Return the (x, y) coordinate for the center point of the cell that contains the specified text.  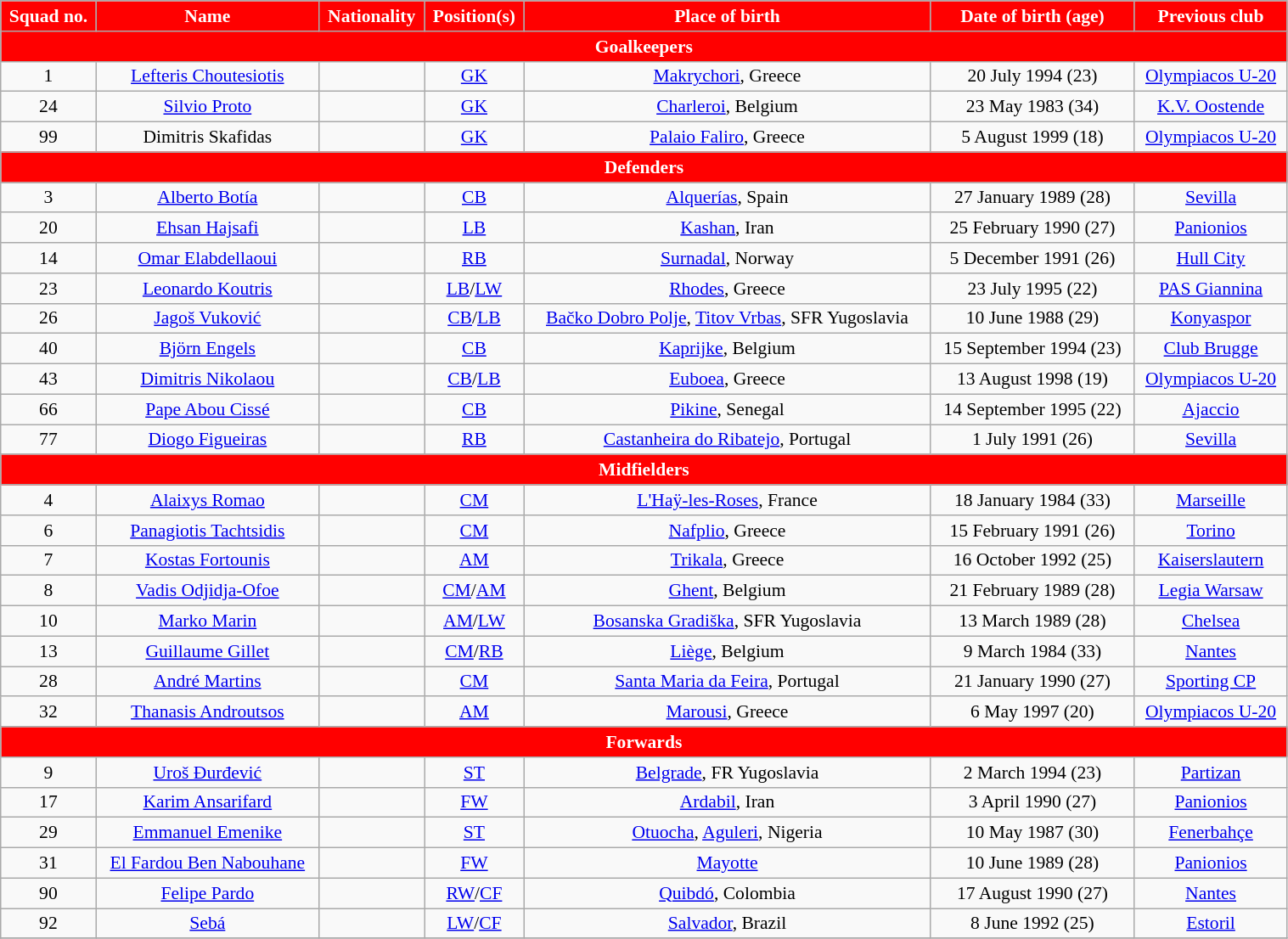
Makrychori, Greece (727, 76)
Marousi, Greece (727, 712)
LB/LW (474, 289)
40 (48, 349)
5 August 1999 (18) (1032, 138)
LW/CF (474, 924)
23 July 1995 (22) (1032, 289)
20 July 1994 (23) (1032, 76)
K.V. Oostende (1211, 107)
23 May 1983 (34) (1032, 107)
9 March 1984 (33) (1032, 651)
15 September 1994 (23) (1032, 349)
8 (48, 591)
15 February 1991 (26) (1032, 531)
21 January 1990 (27) (1032, 682)
43 (48, 380)
24 (48, 107)
Chelsea (1211, 621)
10 (48, 621)
Date of birth (age) (1032, 16)
1 (48, 76)
14 September 1995 (22) (1032, 409)
Kashan, Iran (727, 228)
Charleroi, Belgium (727, 107)
Alberto Botía (207, 198)
Otuocha, Aguleri, Nigeria (727, 833)
29 (48, 833)
Euboea, Greece (727, 380)
Rhodes, Greece (727, 289)
10 June 1989 (28) (1032, 863)
CM/AM (474, 591)
Pikine, Senegal (727, 409)
Defenders (644, 167)
Bačko Dobro Polje, Titov Vrbas, SFR Yugoslavia (727, 318)
Midfielders (644, 470)
Salvador, Brazil (727, 924)
Dimitris Skafidas (207, 138)
Forwards (644, 742)
Mayotte (727, 863)
26 (48, 318)
5 December 1991 (26) (1032, 258)
1 July 1991 (26) (1032, 440)
Place of birth (727, 16)
Nafplio, Greece (727, 531)
AM/LW (474, 621)
17 August 1990 (27) (1032, 893)
28 (48, 682)
Jagoš Vuković (207, 318)
92 (48, 924)
Ghent, Belgium (727, 591)
Karim Ansarifard (207, 802)
Bosanska Gradiška, SFR Yugoslavia (727, 621)
20 (48, 228)
13 March 1989 (28) (1032, 621)
L'Haÿ-les-Roses, France (727, 500)
8 June 1992 (25) (1032, 924)
Estoril (1211, 924)
99 (48, 138)
13 (48, 651)
Quibdó, Colombia (727, 893)
Belgrade, FR Yugoslavia (727, 773)
Castanheira do Ribatejo, Portugal (727, 440)
Kostas Fortounis (207, 560)
El Fardou Ben Nabouhane (207, 863)
6 (48, 531)
14 (48, 258)
17 (48, 802)
RW/CF (474, 893)
7 (48, 560)
Marseille (1211, 500)
Lefteris Choutesiotis (207, 76)
Santa Maria da Feira, Portugal (727, 682)
Thanasis Androutsos (207, 712)
10 May 1987 (30) (1032, 833)
2 March 1994 (23) (1032, 773)
10 June 1988 (29) (1032, 318)
4 (48, 500)
27 January 1989 (28) (1032, 198)
31 (48, 863)
Guillaume Gillet (207, 651)
Felipe Pardo (207, 893)
23 (48, 289)
Hull City (1211, 258)
Panagiotis Tachtsidis (207, 531)
Pape Abou Cissé (207, 409)
Name (207, 16)
Previous club (1211, 16)
9 (48, 773)
Fenerbahçe (1211, 833)
Ardabil, Iran (727, 802)
32 (48, 712)
25 February 1990 (27) (1032, 228)
Ehsan Hajsafi (207, 228)
Liège, Belgium (727, 651)
PAS Giannina (1211, 289)
Trikala, Greece (727, 560)
Sebá (207, 924)
6 May 1997 (20) (1032, 712)
Palaio Faliro, Greece (727, 138)
90 (48, 893)
Leonardo Koutris (207, 289)
Kaprijke, Belgium (727, 349)
3 April 1990 (27) (1032, 802)
Silvio Proto (207, 107)
16 October 1992 (25) (1032, 560)
Torino (1211, 531)
Surnadal, Norway (727, 258)
Sporting CP (1211, 682)
77 (48, 440)
Position(s) (474, 16)
Emmanuel Emenike (207, 833)
CM/RB (474, 651)
Uroš Đurđević (207, 773)
18 January 1984 (33) (1032, 500)
Club Brugge (1211, 349)
66 (48, 409)
Omar Elabdellaoui (207, 258)
André Martins (207, 682)
Marko Marin (207, 621)
Alquerías, Spain (727, 198)
Kaiserslautern (1211, 560)
Diogo Figueiras (207, 440)
Partizan (1211, 773)
LB (474, 228)
Squad no. (48, 16)
3 (48, 198)
Dimitris Nikolaou (207, 380)
Konyaspor (1211, 318)
Vadis Odjidja-Ofoe (207, 591)
Legia Warsaw (1211, 591)
Alaixys Romao (207, 500)
Björn Engels (207, 349)
21 February 1989 (28) (1032, 591)
13 August 1998 (19) (1032, 380)
Ajaccio (1211, 409)
Nationality (372, 16)
Goalkeepers (644, 47)
